Return the (x, y) coordinate for the center point of the cell that contains the specified text.  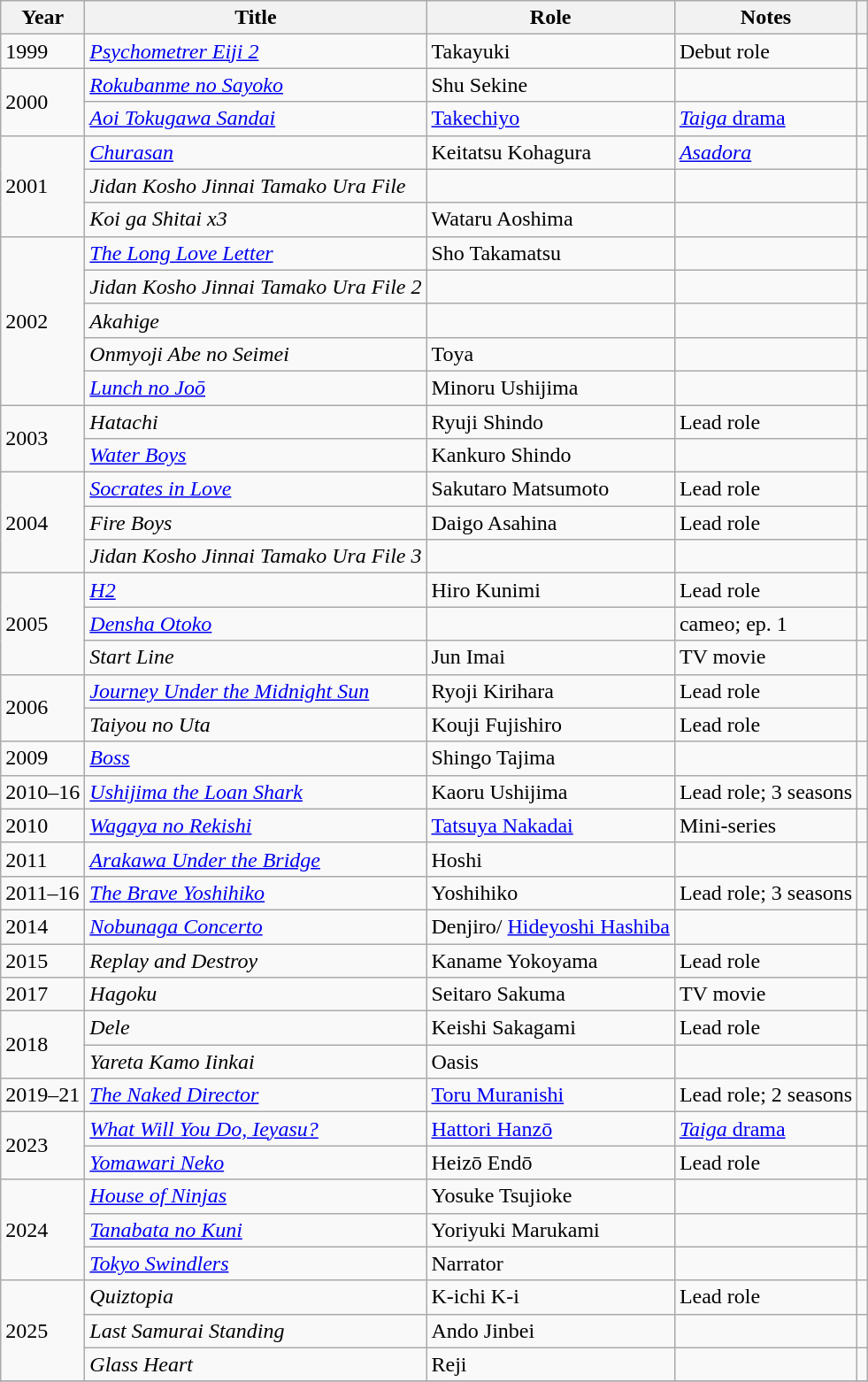
2017 (42, 994)
Quiztopia (256, 1297)
Oasis (550, 1062)
2023 (42, 1146)
Hoshi (550, 859)
2025 (42, 1331)
2002 (42, 320)
Hatachi (256, 422)
Akahige (256, 320)
Kouji Fujishiro (550, 725)
Sho Takamatsu (550, 253)
2011–16 (42, 893)
Denjiro/ Hideyoshi Hashiba (550, 926)
2014 (42, 926)
Yoshihiko (550, 893)
Lunch no Joō (256, 388)
Yosuke Tsujioke (550, 1196)
Ryoji Kirihara (550, 691)
2015 (42, 960)
H2 (256, 590)
Ushijima the Loan Shark (256, 792)
Kankuro Shindo (550, 456)
Asadora (765, 152)
What Will You Do, Ieyasu? (256, 1129)
Shu Sekine (550, 85)
K-ichi K-i (550, 1297)
Fire Boys (256, 523)
Debut role (765, 51)
Notes (765, 18)
Aoi Tokugawa Sandai (256, 119)
Seitaro Sakuma (550, 994)
Ando Jinbei (550, 1331)
Year (42, 18)
Socrates in Love (256, 489)
Hiro Kunimi (550, 590)
2010–16 (42, 792)
Sakutaro Matsumoto (550, 489)
Densha Otoko (256, 624)
House of Ninjas (256, 1196)
Dele (256, 1028)
Taiyou no Uta (256, 725)
2000 (42, 102)
Yomawari Neko (256, 1163)
2004 (42, 523)
Toru Muranishi (550, 1095)
Heizō Endō (550, 1163)
Jidan Kosho Jinnai Tamako Ura File 2 (256, 287)
2010 (42, 825)
Rokubanme no Sayoko (256, 85)
Shingo Tajima (550, 758)
2018 (42, 1045)
Start Line (256, 657)
Daigo Asahina (550, 523)
Journey Under the Midnight Sun (256, 691)
Keishi Sakagami (550, 1028)
Jidan Kosho Jinnai Tamako Ura File (256, 186)
Kaoru Ushijima (550, 792)
Tanabata no Kuni (256, 1230)
Role (550, 18)
Takayuki (550, 51)
2003 (42, 439)
2019–21 (42, 1095)
Mini-series (765, 825)
Reji (550, 1364)
Boss (256, 758)
Ryuji Shindo (550, 422)
Keitatsu Kohagura (550, 152)
2024 (42, 1230)
Hagoku (256, 994)
The Brave Yoshihiko (256, 893)
2001 (42, 186)
Takechiyo (550, 119)
Jidan Kosho Jinnai Tamako Ura File 3 (256, 557)
Narrator (550, 1263)
2005 (42, 624)
2011 (42, 859)
Tatsuya Nakadai (550, 825)
The Naked Director (256, 1095)
Hattori Hanzō (550, 1129)
Replay and Destroy (256, 960)
Arakawa Under the Bridge (256, 859)
The Long Love Letter (256, 253)
Onmyoji Abe no Seimei (256, 354)
Water Boys (256, 456)
Glass Heart (256, 1364)
Title (256, 18)
Toya (550, 354)
Tokyo Swindlers (256, 1263)
Jun Imai (550, 657)
Koi ga Shitai x3 (256, 219)
Minoru Ushijima (550, 388)
Wagaya no Rekishi (256, 825)
2006 (42, 708)
Wataru Aoshima (550, 219)
cameo; ep. 1 (765, 624)
Psychometrer Eiji 2 (256, 51)
2009 (42, 758)
Lead role; 2 seasons (765, 1095)
Last Samurai Standing (256, 1331)
Yareta Kamo Iinkai (256, 1062)
Churasan (256, 152)
1999 (42, 51)
Kaname Yokoyama (550, 960)
Nobunaga Concerto (256, 926)
Yoriyuki Marukami (550, 1230)
